From the cell containing the given text, extract its center point as (x, y) coordinate. 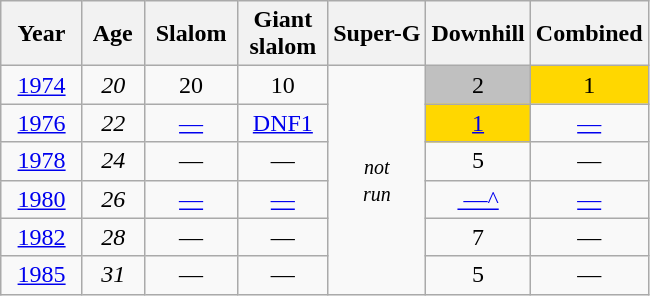
26 (113, 199)
Age (113, 34)
10 (283, 85)
24 (113, 161)
1974 (42, 85)
1978 (42, 161)
Combined (589, 34)
notrun (377, 180)
1980 (42, 199)
1982 (42, 237)
Giant slalom (283, 34)
Super-G (377, 34)
28 (113, 237)
31 (113, 275)
1985 (42, 275)
Year (42, 34)
Slalom (191, 34)
Downhill (478, 34)
22 (113, 123)
7 (478, 237)
2 (478, 85)
1976 (42, 123)
—^ (478, 199)
DNF1 (283, 123)
